Capture the cell that displays the provided text and extract its [x, y] central coordinate. 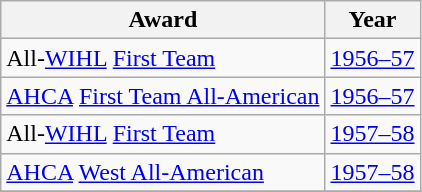
AHCA First Team All-American [163, 96]
AHCA West All-American [163, 172]
Year [372, 20]
Award [163, 20]
